Locate the cell with the specified text and output its [X, Y] center coordinate. 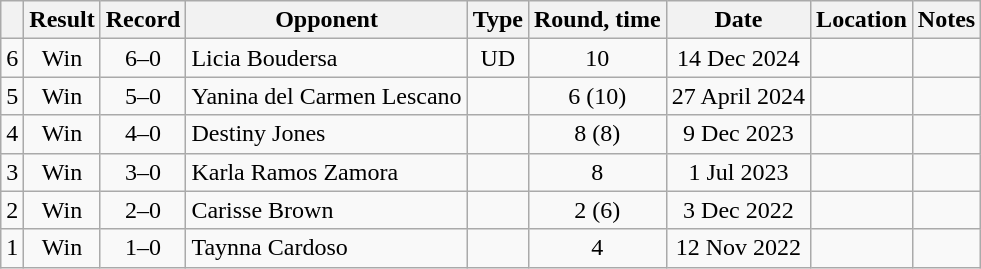
Taynna Cardoso [326, 248]
Type [498, 20]
Round, time [597, 20]
27 April 2024 [738, 96]
14 Dec 2024 [738, 58]
Date [738, 20]
Karla Ramos Zamora [326, 172]
12 Nov 2022 [738, 248]
Location [862, 20]
Licia Boudersa [326, 58]
2 [12, 210]
2–0 [143, 210]
6 [12, 58]
8 (8) [597, 134]
5 [12, 96]
9 Dec 2023 [738, 134]
4–0 [143, 134]
Carisse Brown [326, 210]
1 [12, 248]
3 Dec 2022 [738, 210]
Record [143, 20]
6 (10) [597, 96]
Notes [946, 20]
10 [597, 58]
Yanina del Carmen Lescano [326, 96]
8 [597, 172]
Result [62, 20]
UD [498, 58]
2 (6) [597, 210]
1–0 [143, 248]
Destiny Jones [326, 134]
Opponent [326, 20]
1 Jul 2023 [738, 172]
6–0 [143, 58]
3 [12, 172]
5–0 [143, 96]
3–0 [143, 172]
